Return the (X, Y) coordinate for the center point of the cell that contains the specified text.  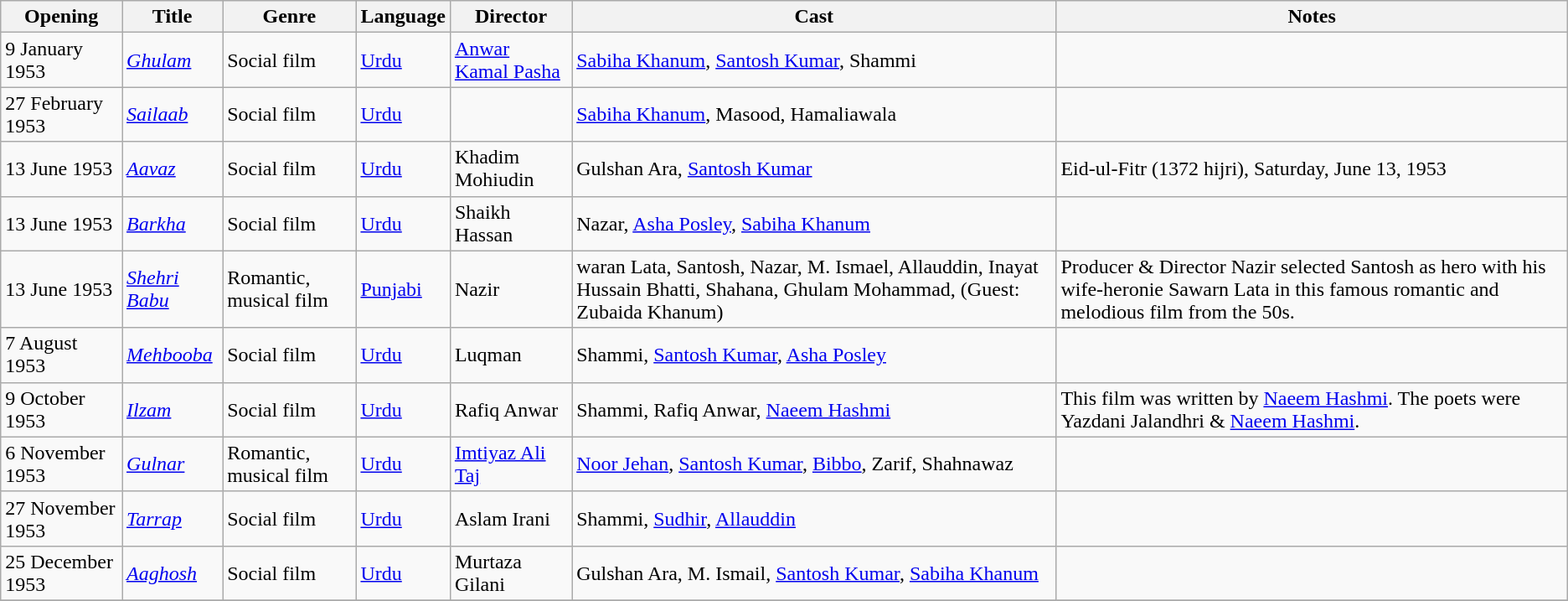
Khadim Mohiudin (511, 169)
Nazir (511, 289)
Title (173, 17)
Tarrap (173, 518)
Noor Jehan, Santosh Kumar, Bibbo, Zarif, Shahnawaz (814, 464)
9 October 1953 (62, 409)
Murtaza Gilani (511, 573)
Shaikh Hassan (511, 223)
waran Lata, Santosh, Nazar, M. Ismael, Allauddin, Inayat Hussain Bhatti, Shahana, Ghulam Mohammad, (Guest: Zubaida Khanum) (814, 289)
Aavaz (173, 169)
Imtiyaz Ali Taj (511, 464)
Mehbooba (173, 355)
Shehri Babu (173, 289)
Ilzam (173, 409)
Anwar Kamal Pasha (511, 60)
Barkha (173, 223)
Sabiha Khanum, Masood, Hamaliawala (814, 114)
This film was written by Naeem Hashmi. The poets were Yazdani Jalandhri & Naeem Hashmi. (1312, 409)
Eid-ul-Fitr (1372 hijri), Saturday, June 13, 1953 (1312, 169)
Language (403, 17)
Director (511, 17)
Punjabi (403, 289)
Gulnar (173, 464)
27 February 1953 (62, 114)
Shammi, Sudhir, Allauddin (814, 518)
7 August 1953 (62, 355)
Producer & Director Nazir selected Santosh as hero with his wife-heronie Sawarn Lata in this famous romantic and melodious film from the 50s. (1312, 289)
Ghulam (173, 60)
Rafiq Anwar (511, 409)
Gulshan Ara, Santosh Kumar (814, 169)
Sabiha Khanum, Santosh Kumar, Shammi (814, 60)
27 November 1953 (62, 518)
Gulshan Ara, M. Ismail, Santosh Kumar, Sabiha Khanum (814, 573)
Luqman (511, 355)
Opening (62, 17)
Sailaab (173, 114)
9 January 1953 (62, 60)
6 November 1953 (62, 464)
Shammi, Santosh Kumar, Asha Posley (814, 355)
25 December 1953 (62, 573)
Shammi, Rafiq Anwar, Naeem Hashmi (814, 409)
Notes (1312, 17)
Aslam Irani (511, 518)
Cast (814, 17)
Nazar, Asha Posley, Sabiha Khanum (814, 223)
Genre (290, 17)
Aaghosh (173, 573)
